Output the (x, y) coordinate of the center of the cell containing the given text.  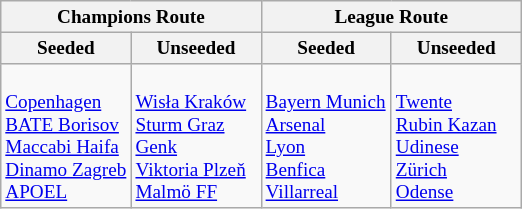
Copenhagen BATE Borisov Maccabi Haifa Dinamo Zagreb APOEL (66, 136)
Wisła Kraków Sturm Graz Genk Viktoria Plzeň Malmö FF (196, 136)
League Route (391, 17)
Twente Rubin Kazan Udinese Zürich Odense (456, 136)
Champions Route (131, 17)
Bayern Munich Arsenal Lyon Benfica Villarreal (326, 136)
